Find where the given text appears and provide that cell's center as [x, y] coordinate. 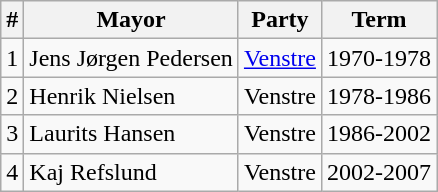
4 [12, 172]
Party [280, 20]
3 [12, 134]
# [12, 20]
Term [378, 20]
Laurits Hansen [132, 134]
1986-2002 [378, 134]
2002-2007 [378, 172]
2 [12, 96]
1970-1978 [378, 58]
Mayor [132, 20]
Henrik Nielsen [132, 96]
1978-1986 [378, 96]
Jens Jørgen Pedersen [132, 58]
Kaj Refslund [132, 172]
1 [12, 58]
